Detect which cell encompasses the target text, then output its (x, y) center coordinate. 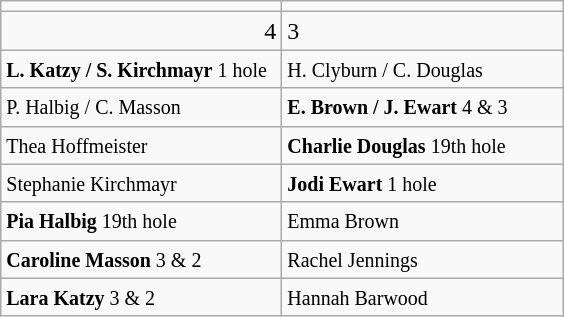
E. Brown / J. Ewart 4 & 3 (422, 107)
Stephanie Kirchmayr (142, 183)
Jodi Ewart 1 hole (422, 183)
Emma Brown (422, 221)
Pia Halbig 19th hole (142, 221)
Thea Hoffmeister (142, 145)
P. Halbig / C. Masson (142, 107)
Lara Katzy 3 & 2 (142, 297)
Rachel Jennings (422, 259)
H. Clyburn / C. Douglas (422, 69)
4 (142, 31)
Hannah Barwood (422, 297)
3 (422, 31)
L. Katzy / S. Kirchmayr 1 hole (142, 69)
Charlie Douglas 19th hole (422, 145)
Caroline Masson 3 & 2 (142, 259)
